Find where the given text appears and provide that cell's center as (X, Y) coordinate. 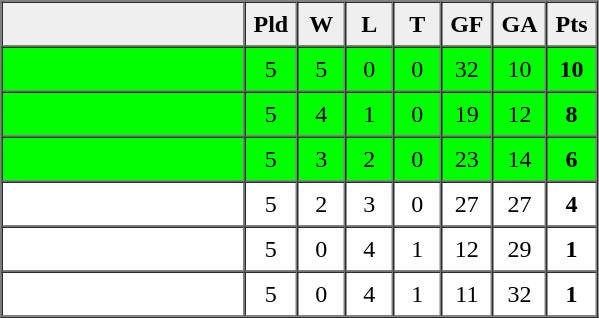
6 (572, 158)
14 (520, 158)
23 (466, 158)
19 (466, 114)
W (321, 24)
29 (520, 248)
GF (466, 24)
Pts (572, 24)
8 (572, 114)
T (417, 24)
L (369, 24)
Pld (270, 24)
11 (466, 294)
GA (520, 24)
